Capture the cell that displays the provided text and extract its [x, y] central coordinate. 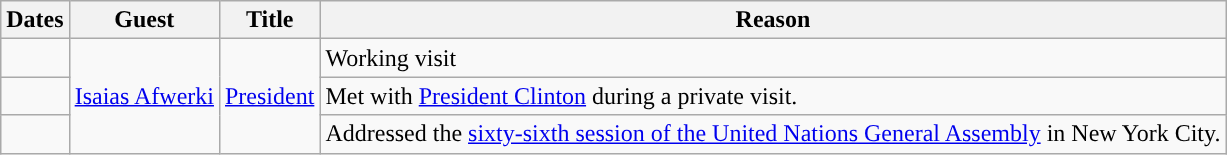
Met with President Clinton during a private visit. [773, 96]
Reason [773, 20]
Isaias Afwerki [144, 96]
Guest [144, 20]
Dates [35, 20]
Addressed the sixty-sixth session of the United Nations General Assembly in New York City. [773, 134]
President [269, 96]
Working visit [773, 58]
Title [269, 20]
